Output the (X, Y) coordinate of the center of the cell containing the given text.  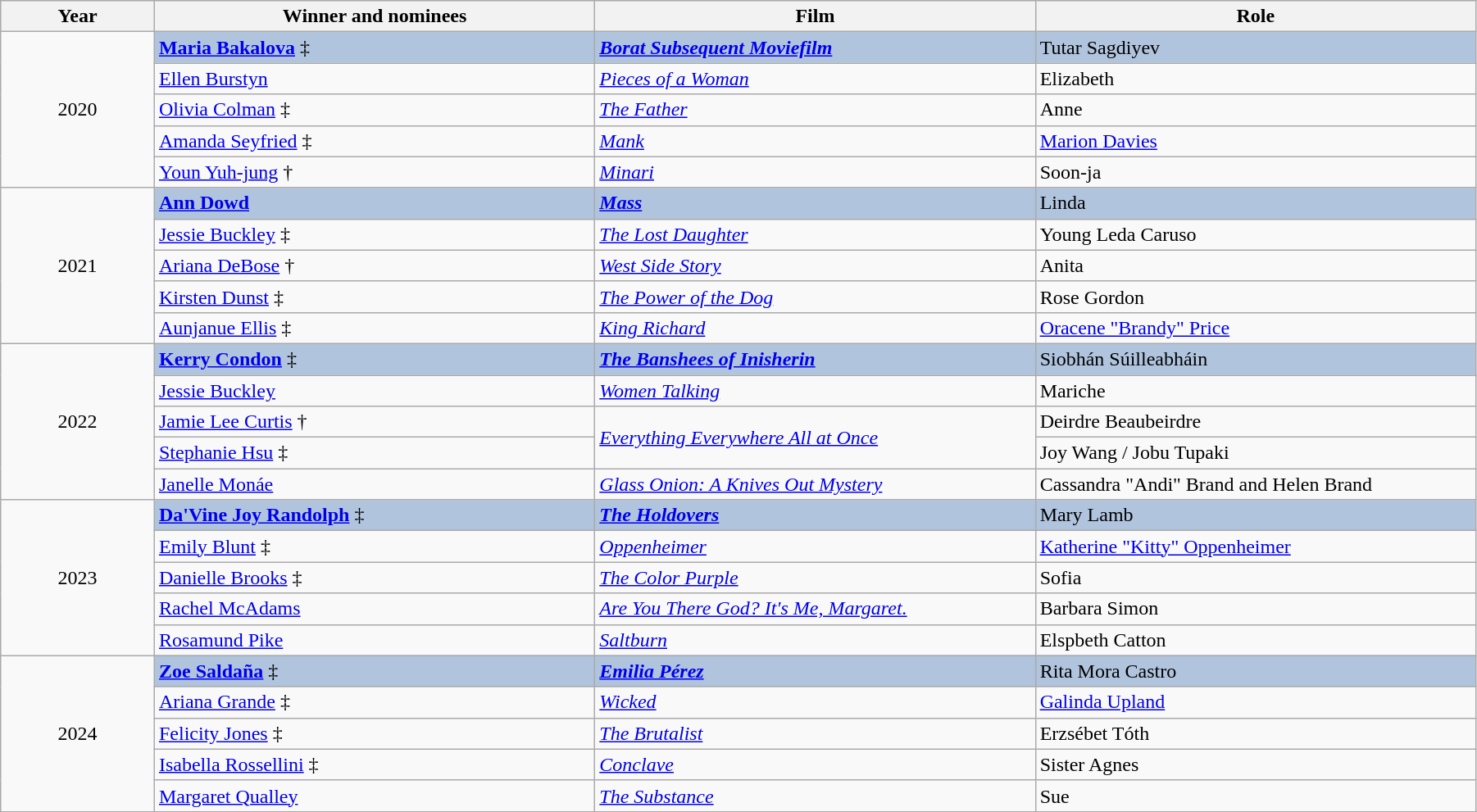
Isabella Rossellini ‡ (374, 764)
Jessie Buckley ‡ (374, 234)
Anne (1256, 110)
Oracene "Brandy" Price (1256, 328)
The Color Purple (815, 578)
Jessie Buckley (374, 391)
Janelle Monáe (374, 484)
Film (815, 16)
Erzsébet Tóth (1256, 733)
Sue (1256, 796)
Jamie Lee Curtis † (374, 422)
The Power of the Dog (815, 297)
Mass (815, 203)
Minari (815, 172)
Joy Wang / Jobu Tupaki (1256, 453)
Margaret Qualley (374, 796)
Katherine "Kitty" Oppenheimer (1256, 547)
Youn Yuh-jung † (374, 172)
Ellen Burstyn (374, 79)
Emily Blunt ‡ (374, 547)
Everything Everywhere All at Once (815, 438)
Young Leda Caruso (1256, 234)
2020 (78, 110)
Amanda Seyfried ‡ (374, 141)
Mary Lamb (1256, 515)
Mariche (1256, 391)
Conclave (815, 764)
Mank (815, 141)
2021 (78, 265)
Barbara Simon (1256, 609)
Kirsten Dunst ‡ (374, 297)
Linda (1256, 203)
The Banshees of Inisherin (815, 359)
Elizabeth (1256, 79)
Stephanie Hsu ‡ (374, 453)
Sofia (1256, 578)
Wicked (815, 702)
Tutar Sagdiyev (1256, 48)
Deirdre Beaubeirdre (1256, 422)
The Holdovers (815, 515)
Glass Onion: A Knives Out Mystery (815, 484)
Pieces of a Woman (815, 79)
Ariana Grande ‡ (374, 702)
Danielle Brooks ‡ (374, 578)
Ariana DeBose † (374, 265)
Role (1256, 16)
2023 (78, 578)
Sister Agnes (1256, 764)
Olivia Colman ‡ (374, 110)
2024 (78, 733)
Cassandra "Andi" Brand and Helen Brand (1256, 484)
Galinda Upland (1256, 702)
Soon-ja (1256, 172)
Rachel McAdams (374, 609)
Rosamund Pike (374, 640)
Winner and nominees (374, 16)
Rose Gordon (1256, 297)
Kerry Condon ‡ (374, 359)
Felicity Jones ‡ (374, 733)
The Brutalist (815, 733)
Borat Subsequent Moviefilm (815, 48)
Year (78, 16)
2022 (78, 421)
Da'Vine Joy Randolph ‡ (374, 515)
Zoe Saldaña ‡ (374, 671)
Maria Bakalova ‡ (374, 48)
The Father (815, 110)
Aunjanue Ellis ‡ (374, 328)
The Lost Daughter (815, 234)
Anita (1256, 265)
Ann Dowd (374, 203)
West Side Story (815, 265)
King Richard (815, 328)
Marion Davies (1256, 141)
Women Talking (815, 391)
The Substance (815, 796)
Are You There God? It's Me, Margaret. (815, 609)
Rita Mora Castro (1256, 671)
Emilia Pérez (815, 671)
Saltburn (815, 640)
Siobhán Súilleabháin (1256, 359)
Oppenheimer (815, 547)
Elspbeth Catton (1256, 640)
